Provide the (x, y) coordinate of the cell's center where the given text is located.  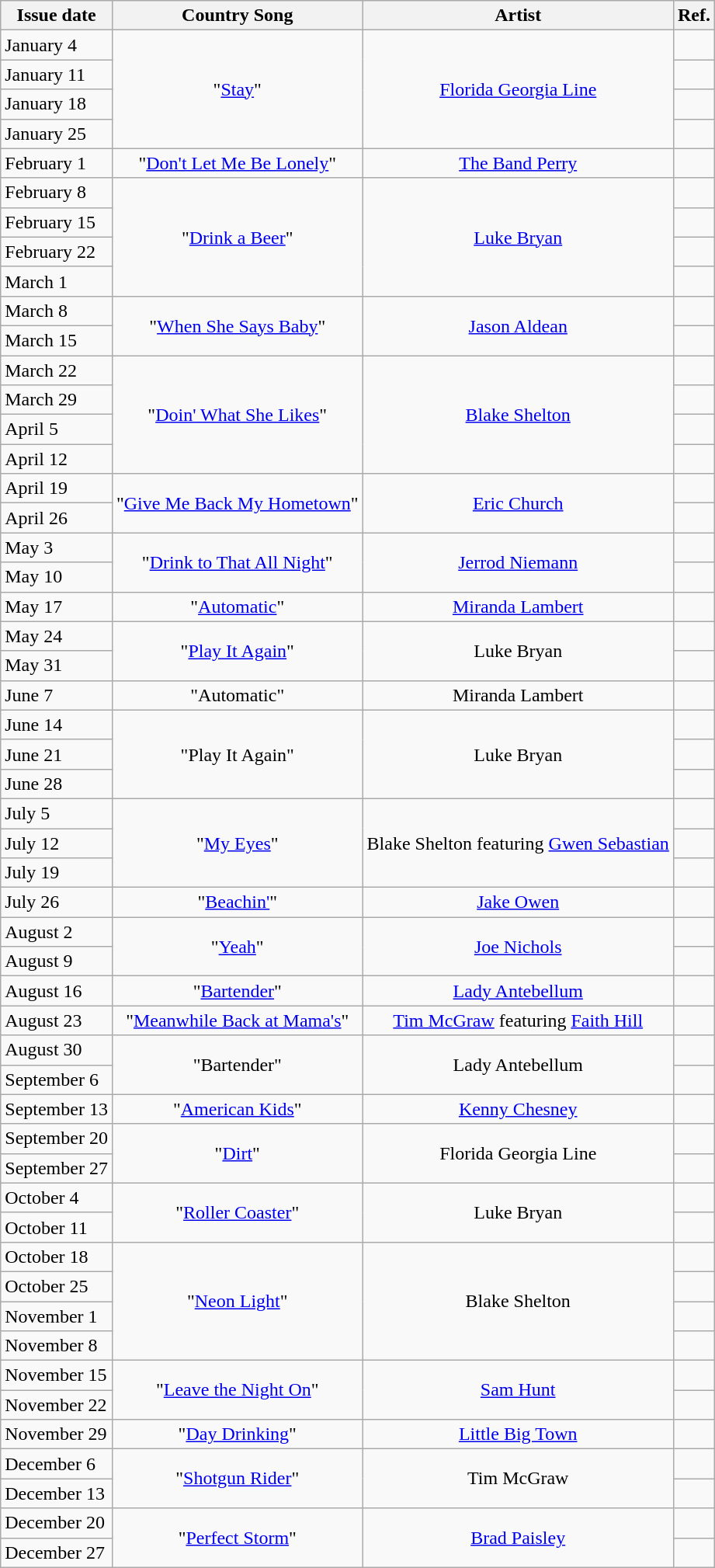
October 18 (57, 1257)
"Yeah" (238, 947)
Eric Church (518, 503)
January 18 (57, 104)
June 14 (57, 725)
"Doin' What She Likes" (238, 415)
January 25 (57, 134)
February 22 (57, 252)
"Drink a Beer" (238, 237)
July 26 (57, 902)
"Dirt" (238, 1153)
"When She Says Baby" (238, 325)
May 31 (57, 666)
June 28 (57, 784)
Ref. (694, 16)
December 6 (57, 1464)
August 23 (57, 1020)
January 11 (57, 75)
January 4 (57, 45)
October 11 (57, 1227)
March 29 (57, 400)
September 27 (57, 1168)
"Shotgun Rider" (238, 1479)
May 24 (57, 636)
September 13 (57, 1109)
May 3 (57, 548)
"Stay" (238, 89)
"Day Drinking" (238, 1434)
June 21 (57, 754)
Tim McGraw (518, 1479)
Tim McGraw featuring Faith Hill (518, 1020)
April 19 (57, 488)
Country Song (238, 16)
"Perfect Storm" (238, 1538)
March 15 (57, 340)
Sam Hunt (518, 1390)
March 1 (57, 281)
November 15 (57, 1375)
Jake Owen (518, 902)
"Drink to That All Night" (238, 562)
Jerrod Niemann (518, 562)
"Meanwhile Back at Mama's" (238, 1020)
April 26 (57, 518)
July 12 (57, 843)
July 5 (57, 813)
April 5 (57, 429)
May 17 (57, 607)
August 9 (57, 961)
November 29 (57, 1434)
Kenny Chesney (518, 1109)
December 13 (57, 1493)
"My Eyes" (238, 843)
August 30 (57, 1050)
"American Kids" (238, 1109)
December 27 (57, 1552)
Blake Shelton featuring Gwen Sebastian (518, 843)
September 20 (57, 1139)
"Beachin'" (238, 902)
June 7 (57, 695)
March 22 (57, 370)
October 4 (57, 1198)
Jason Aldean (518, 325)
September 6 (57, 1080)
October 25 (57, 1286)
November 8 (57, 1346)
"Neon Light" (238, 1301)
August 2 (57, 932)
"Roller Coaster" (238, 1212)
February 1 (57, 163)
November 22 (57, 1405)
May 10 (57, 577)
"Don't Let Me Be Lonely" (238, 163)
Issue date (57, 16)
July 19 (57, 873)
The Band Perry (518, 163)
Artist (518, 16)
"Give Me Back My Hometown" (238, 503)
February 8 (57, 193)
April 12 (57, 459)
February 15 (57, 222)
Joe Nichols (518, 947)
December 20 (57, 1523)
March 8 (57, 311)
November 1 (57, 1316)
Little Big Town (518, 1434)
"Leave the Night On" (238, 1390)
August 16 (57, 991)
Brad Paisley (518, 1538)
